Determine the (x, y) coordinate at the center of the cell enclosing the given text.  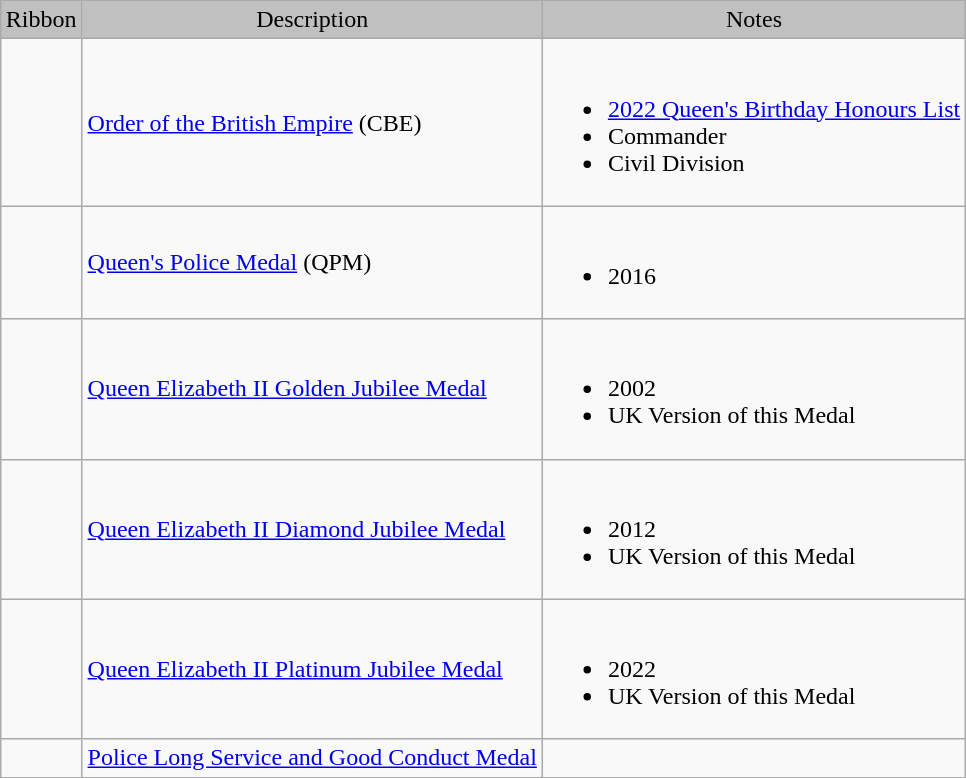
Notes (754, 20)
2022 Queen's Birthday Honours ListCommanderCivil Division (754, 122)
Queen's Police Medal (QPM) (312, 262)
Police Long Service and Good Conduct Medal (312, 758)
2012UK Version of this Medal (754, 529)
2016 (754, 262)
Order of the British Empire (CBE) (312, 122)
Queen Elizabeth II Golden Jubilee Medal (312, 389)
Ribbon (41, 20)
2002UK Version of this Medal (754, 389)
Queen Elizabeth II Diamond Jubilee Medal (312, 529)
Queen Elizabeth II Platinum Jubilee Medal (312, 669)
2022UK Version of this Medal (754, 669)
Description (312, 20)
